Search for the cell housing the specified text and yield its [x, y] center coordinate. 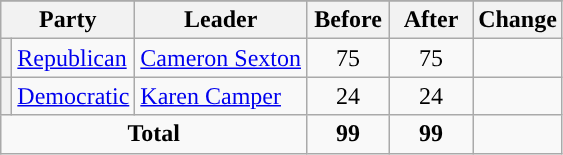
Total [154, 134]
Change [518, 20]
Cameron Sexton [221, 58]
Leader [221, 20]
After [432, 20]
Democratic [74, 96]
Party [68, 20]
Karen Camper [221, 96]
Republican [74, 58]
Before [348, 20]
